Capture the cell that displays the provided text and extract its [X, Y] central coordinate. 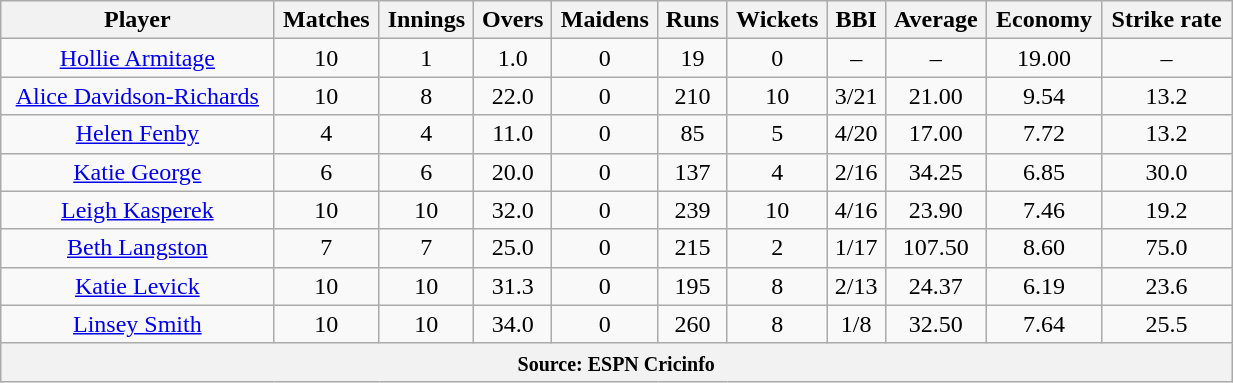
23.90 [936, 210]
23.6 [1167, 286]
Beth Langston [138, 248]
7.64 [1044, 324]
34.25 [936, 172]
34.0 [513, 324]
11.0 [513, 134]
19.00 [1044, 58]
24.37 [936, 286]
Source: ESPN Cricinfo [616, 362]
2 [777, 248]
Linsey Smith [138, 324]
22.0 [513, 96]
17.00 [936, 134]
3/21 [856, 96]
32.50 [936, 324]
BBI [856, 20]
107.50 [936, 248]
1/8 [856, 324]
Matches [326, 20]
Runs [692, 20]
Economy [1044, 20]
6.85 [1044, 172]
Overs [513, 20]
Katie George [138, 172]
4/20 [856, 134]
210 [692, 96]
21.00 [936, 96]
6.19 [1044, 286]
Katie Levick [138, 286]
Average [936, 20]
239 [692, 210]
2/13 [856, 286]
260 [692, 324]
25.5 [1167, 324]
215 [692, 248]
Player [138, 20]
20.0 [513, 172]
1/17 [856, 248]
1 [426, 58]
7.46 [1044, 210]
Wickets [777, 20]
137 [692, 172]
Alice Davidson-Richards [138, 96]
7.72 [1044, 134]
32.0 [513, 210]
9.54 [1044, 96]
31.3 [513, 286]
19 [692, 58]
Maidens [605, 20]
Hollie Armitage [138, 58]
4/16 [856, 210]
85 [692, 134]
Leigh Kasperek [138, 210]
19.2 [1167, 210]
195 [692, 286]
8.60 [1044, 248]
2/16 [856, 172]
Strike rate [1167, 20]
5 [777, 134]
75.0 [1167, 248]
Helen Fenby [138, 134]
25.0 [513, 248]
1.0 [513, 58]
30.0 [1167, 172]
Innings [426, 20]
